Pinpoint the cell where the given text exists, returning its [X, Y] midpoint coordinate. 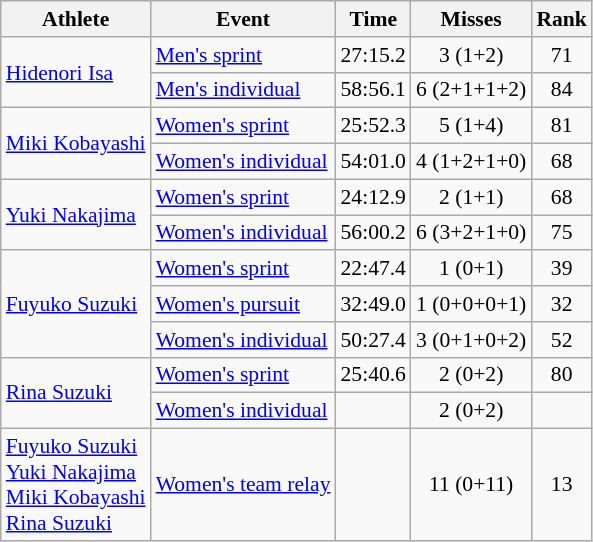
50:27.4 [372, 340]
Event [244, 19]
Women's pursuit [244, 304]
3 (0+1+0+2) [471, 340]
27:15.2 [372, 55]
Hidenori Isa [76, 72]
Fuyuko SuzukiYuki NakajimaMiki KobayashiRina Suzuki [76, 485]
32:49.0 [372, 304]
32 [562, 304]
75 [562, 233]
25:52.3 [372, 126]
80 [562, 375]
25:40.6 [372, 375]
Miki Kobayashi [76, 144]
Men's sprint [244, 55]
Fuyuko Suzuki [76, 304]
Time [372, 19]
Rank [562, 19]
Women's team relay [244, 485]
71 [562, 55]
6 (2+1+1+2) [471, 90]
81 [562, 126]
56:00.2 [372, 233]
39 [562, 269]
2 (1+1) [471, 197]
5 (1+4) [471, 126]
Yuki Nakajima [76, 214]
1 (0+1) [471, 269]
54:01.0 [372, 162]
84 [562, 90]
52 [562, 340]
11 (0+11) [471, 485]
22:47.4 [372, 269]
3 (1+2) [471, 55]
4 (1+2+1+0) [471, 162]
Athlete [76, 19]
1 (0+0+0+1) [471, 304]
58:56.1 [372, 90]
6 (3+2+1+0) [471, 233]
Rina Suzuki [76, 392]
Men's individual [244, 90]
24:12.9 [372, 197]
13 [562, 485]
Misses [471, 19]
